Return [X, Y] of the center of cell containing provided text 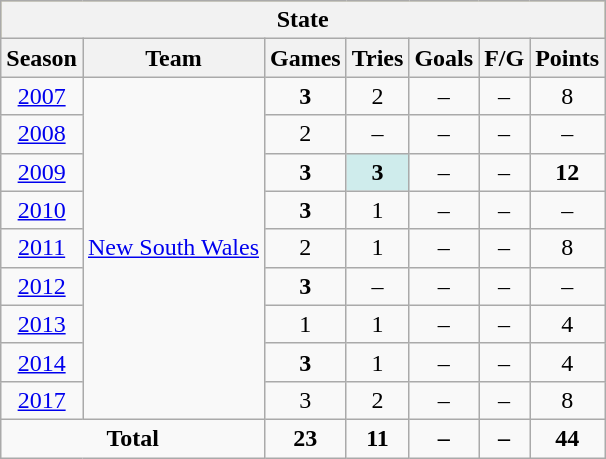
Tries [378, 58]
Points [568, 58]
2011 [42, 248]
11 [378, 438]
2007 [42, 96]
12 [568, 172]
State [303, 20]
44 [568, 438]
Season [42, 58]
New South Wales [173, 248]
Goals [444, 58]
2009 [42, 172]
Games [306, 58]
2013 [42, 324]
2012 [42, 286]
Total [133, 438]
2017 [42, 400]
Team [173, 58]
2014 [42, 362]
23 [306, 438]
2010 [42, 210]
F/G [504, 58]
2008 [42, 134]
